Scan for the cell matching the given text and deliver its (x, y) coordinate at center. 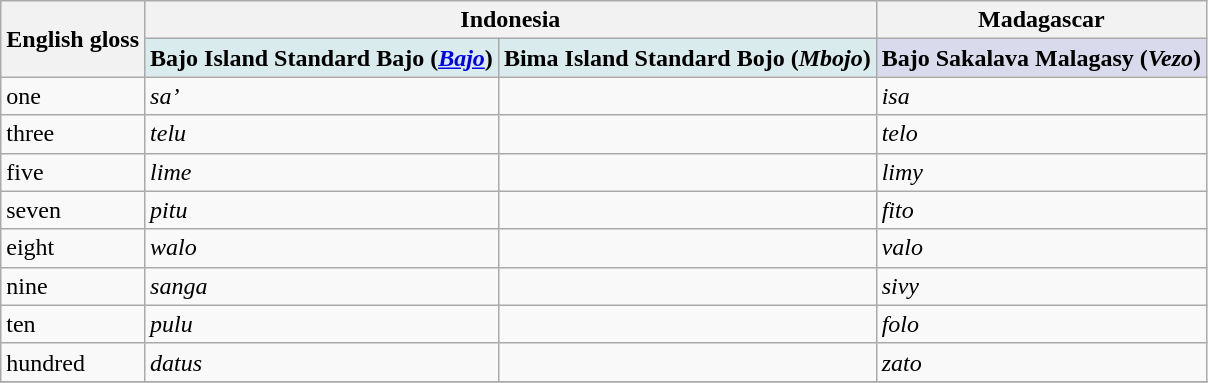
sivy (1041, 286)
eight (73, 248)
pulu (322, 324)
sanga (322, 286)
zato (1041, 362)
Indonesia (511, 20)
lime (322, 172)
datus (322, 362)
one (73, 96)
valo (1041, 248)
nine (73, 286)
Bima Island Standard Bojo (Mbojo) (687, 58)
sa’ (322, 96)
Bajo Island Standard Bajo (Bajo) (322, 58)
telu (322, 134)
walo (322, 248)
three (73, 134)
telo (1041, 134)
Bajo Sakalava Malagasy (Vezo) (1041, 58)
Madagascar (1041, 20)
hundred (73, 362)
five (73, 172)
isa (1041, 96)
folo (1041, 324)
English gloss (73, 39)
seven (73, 210)
limy (1041, 172)
pitu (322, 210)
fito (1041, 210)
ten (73, 324)
